Determine the (X, Y) coordinate at the center of the cell enclosing the given text.  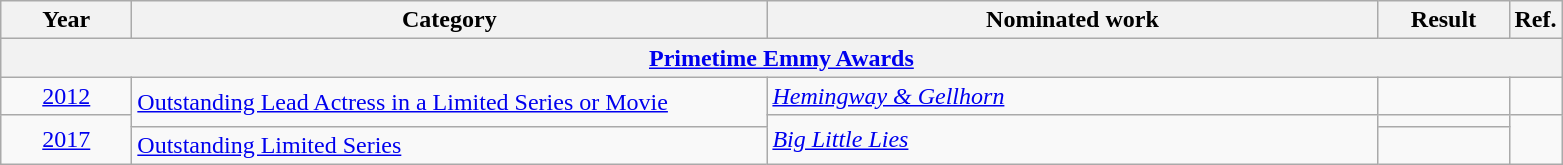
Primetime Emmy Awards (782, 58)
Big Little Lies (1072, 140)
Year (66, 20)
Nominated work (1072, 20)
Outstanding Lead Actress in a Limited Series or Movie (450, 102)
Result (1444, 20)
Ref. (1536, 20)
2012 (66, 96)
Hemingway & Gellhorn (1072, 96)
Outstanding Limited Series (450, 145)
Category (450, 20)
2017 (66, 140)
